Provide the (x, y) coordinate of the cell's center where the given text is located.  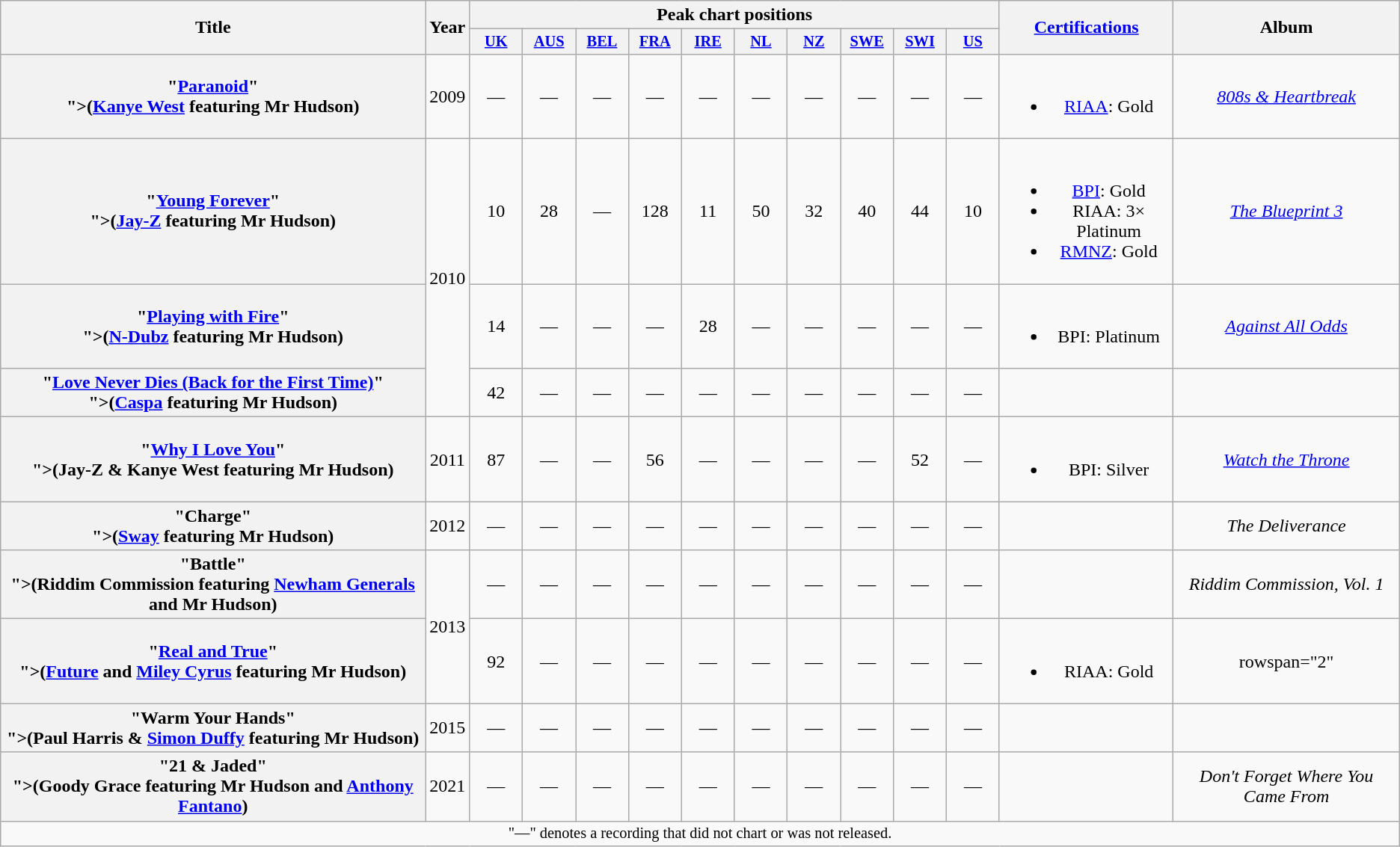
Title (213, 28)
Watch the Throne (1286, 459)
SWE (868, 42)
52 (920, 459)
"Paranoid"">(Kanye West featuring Mr Hudson) (213, 96)
2011 (447, 459)
NZ (814, 42)
Against All Odds (1286, 326)
"Why I Love You"">(Jay-Z & Kanye West featuring Mr Hudson) (213, 459)
BPI: Silver (1086, 459)
32 (814, 212)
BPI: GoldRIAA: 3× PlatinumRMNZ: Gold (1086, 212)
"Warm Your Hands"">(Paul Harris & Simon Duffy featuring Mr Hudson) (213, 728)
2021 (447, 786)
808s & Heartbreak (1286, 96)
"Playing with Fire"">(N-Dubz featuring Mr Hudson) (213, 326)
US (972, 42)
"Young Forever"">(Jay-Z featuring Mr Hudson) (213, 212)
40 (868, 212)
Certifications (1086, 28)
2010 (447, 278)
87 (497, 459)
50 (761, 212)
"Battle"">(Riddim Commission featuring Newham Generals and Mr Hudson) (213, 585)
"Charge"">(Sway featuring Mr Hudson) (213, 526)
2012 (447, 526)
14 (497, 326)
2015 (447, 728)
92 (497, 661)
56 (655, 459)
"21 & Jaded"">(Goody Grace featuring Mr Hudson and Anthony Fantano) (213, 786)
BEL (603, 42)
AUS (549, 42)
Peak chart positions (734, 15)
Riddim Commission, Vol. 1 (1286, 585)
128 (655, 212)
FRA (655, 42)
2009 (447, 96)
"Love Never Dies (Back for the First Time)"">(Caspa featuring Mr Hudson) (213, 393)
BPI: Platinum (1086, 326)
UK (497, 42)
NL (761, 42)
Don't Forget Where You Came From (1286, 786)
Album (1286, 28)
The Blueprint 3 (1286, 212)
"—" denotes a recording that did not chart or was not released. (700, 834)
42 (497, 393)
"Real and True"">(Future and Miley Cyrus featuring Mr Hudson) (213, 661)
The Deliverance (1286, 526)
44 (920, 212)
2013 (447, 626)
11 (707, 212)
IRE (707, 42)
Year (447, 28)
rowspan="2" (1286, 661)
SWI (920, 42)
